Output the (X, Y) coordinate of the center of the cell containing the given text.  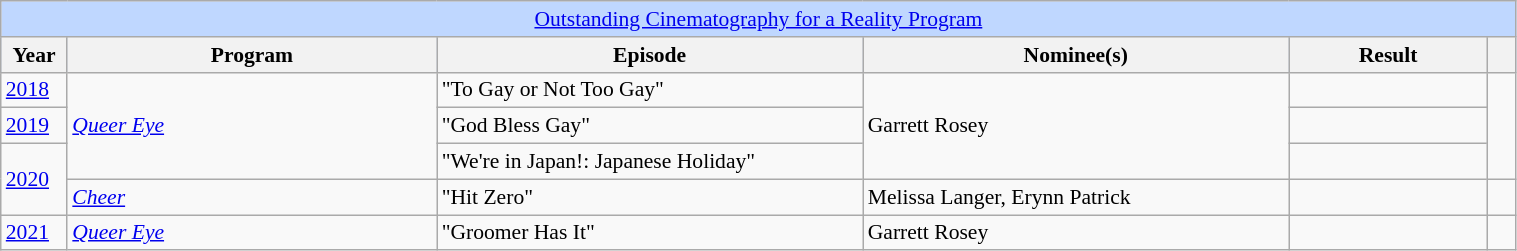
"Groomer Has It" (650, 233)
Outstanding Cinematography for a Reality Program (758, 19)
2018 (34, 90)
"We're in Japan!: Japanese Holiday" (650, 162)
Nominee(s) (1076, 55)
2019 (34, 126)
"God Bless Gay" (650, 126)
2020 (34, 180)
2021 (34, 233)
"Hit Zero" (650, 197)
Melissa Langer, Erynn Patrick (1076, 197)
Cheer (252, 197)
Year (34, 55)
Program (252, 55)
"To Gay or Not Too Gay" (650, 90)
Episode (650, 55)
Result (1388, 55)
